Search for the cell housing the specified text and yield its [x, y] center coordinate. 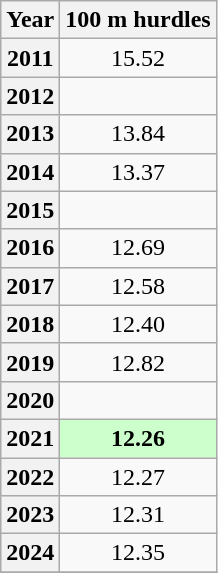
2020 [30, 400]
15.52 [138, 58]
2012 [30, 96]
2024 [30, 553]
2019 [30, 362]
2013 [30, 134]
2016 [30, 248]
100 m hurdles [138, 20]
12.27 [138, 477]
12.40 [138, 324]
12.82 [138, 362]
2015 [30, 210]
Year [30, 20]
12.69 [138, 248]
13.84 [138, 134]
12.26 [138, 438]
2018 [30, 324]
2022 [30, 477]
12.35 [138, 553]
2021 [30, 438]
2014 [30, 172]
12.58 [138, 286]
13.37 [138, 172]
2017 [30, 286]
2023 [30, 515]
2011 [30, 58]
12.31 [138, 515]
